Scan for the cell matching the given text and deliver its [x, y] coordinate at center. 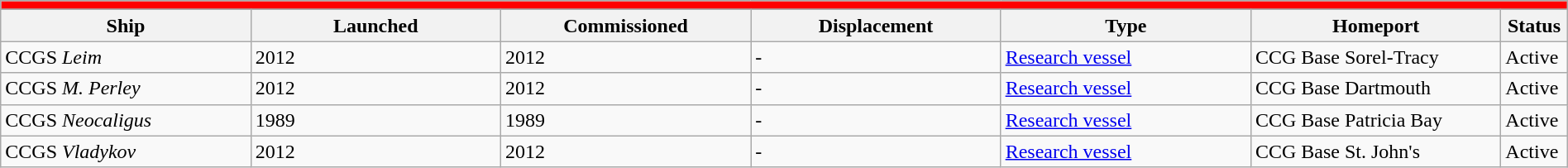
Commissioned [625, 26]
CCGS M. Perley [126, 89]
Ship [126, 26]
Status [1534, 26]
Displacement [876, 26]
Launched [375, 26]
CCG Base Sorel-Tracy [1375, 57]
CCGS Vladykov [126, 151]
CCG Base St. John's [1375, 151]
CCG Base Patricia Bay [1375, 120]
CCGS Neocaligus [126, 120]
Type [1126, 26]
CCGS Leim [126, 57]
Homeport [1375, 26]
CCG Base Dartmouth [1375, 89]
